For the text-containing cell, return its midpoint in (x, y) coordinate format. 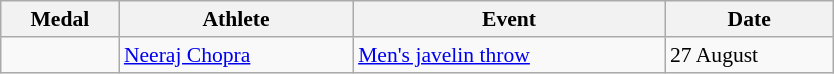
Neeraj Chopra (236, 55)
Men's javelin throw (509, 55)
Date (750, 19)
27 August (750, 55)
Athlete (236, 19)
Medal (60, 19)
Event (509, 19)
